Determine the (x, y) coordinate at the center of the cell enclosing the given text.  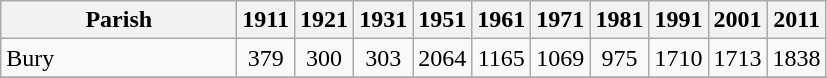
1991 (678, 20)
1961 (502, 20)
1951 (442, 20)
2064 (442, 58)
Parish (119, 20)
2011 (796, 20)
2001 (738, 20)
1911 (266, 20)
1713 (738, 58)
303 (384, 58)
300 (324, 58)
379 (266, 58)
1971 (560, 20)
1838 (796, 58)
1981 (620, 20)
1165 (502, 58)
1931 (384, 20)
975 (620, 58)
Bury (119, 58)
1069 (560, 58)
1921 (324, 20)
1710 (678, 58)
